Detect which cell encompasses the target text, then output its [X, Y] center coordinate. 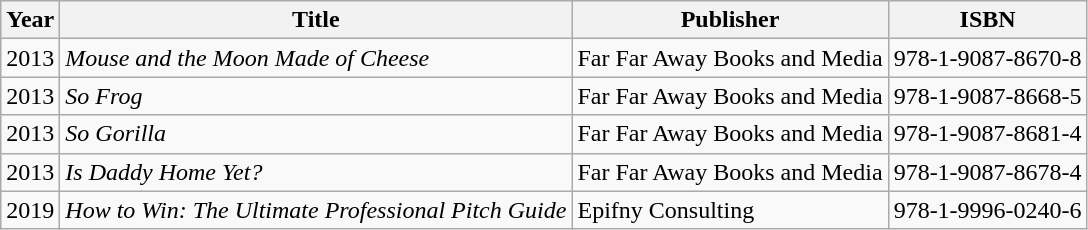
978-1-9087-8668-5 [988, 96]
Year [30, 20]
How to Win: The Ultimate Professional Pitch Guide [316, 210]
Is Daddy Home Yet? [316, 172]
978-1-9087-8681-4 [988, 134]
Title [316, 20]
978-1-9996-0240-6 [988, 210]
Mouse and the Moon Made of Cheese [316, 58]
2019 [30, 210]
Publisher [730, 20]
So Gorilla [316, 134]
Epifny Consulting [730, 210]
978-1-9087-8670-8 [988, 58]
ISBN [988, 20]
978-1-9087-8678-4 [988, 172]
So Frog [316, 96]
